Locate the cell with the specified text and output its (x, y) center coordinate. 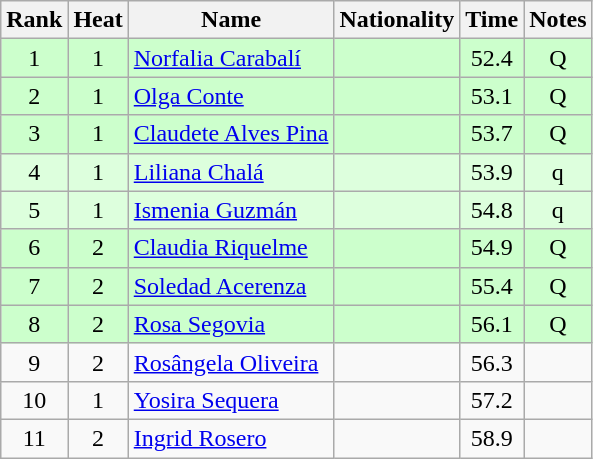
5 (34, 210)
Nationality (397, 20)
10 (34, 400)
9 (34, 362)
54.8 (492, 210)
53.7 (492, 134)
11 (34, 438)
52.4 (492, 58)
Name (231, 20)
Yosira Sequera (231, 400)
55.4 (492, 286)
Rosângela Oliveira (231, 362)
6 (34, 248)
8 (34, 324)
Liliana Chalá (231, 172)
Soledad Acerenza (231, 286)
Time (492, 20)
Claudete Alves Pina (231, 134)
53.1 (492, 96)
56.3 (492, 362)
54.9 (492, 248)
Ingrid Rosero (231, 438)
Claudia Riquelme (231, 248)
4 (34, 172)
Heat (98, 20)
Notes (558, 20)
56.1 (492, 324)
3 (34, 134)
7 (34, 286)
57.2 (492, 400)
Norfalia Carabalí (231, 58)
Olga Conte (231, 96)
Ismenia Guzmán (231, 210)
Rank (34, 20)
58.9 (492, 438)
53.9 (492, 172)
Rosa Segovia (231, 324)
